From the cell containing the given text, extract its center point as [x, y] coordinate. 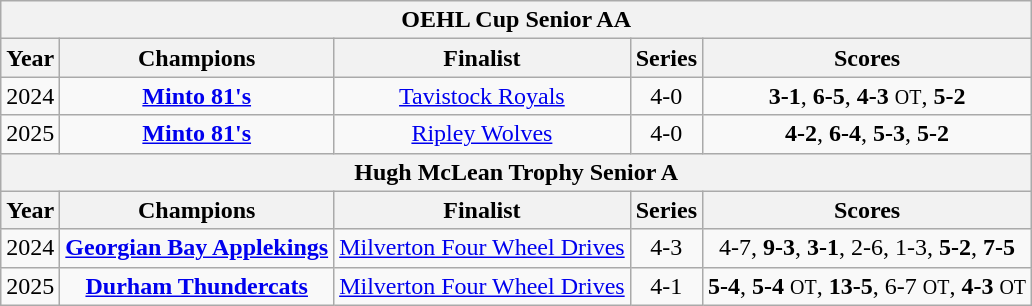
3-1, 6-5, 4-3 OT, 5-2 [868, 96]
4-1 [666, 286]
4-2, 6-4, 5-3, 5-2 [868, 134]
Hugh McLean Trophy Senior A [516, 172]
4-3 [666, 248]
Durham Thundercats [197, 286]
5-4, 5-4 OT, 13-5, 6-7 OT, 4-3 OT [868, 286]
OEHL Cup Senior AA [516, 20]
Tavistock Royals [482, 96]
Georgian Bay Applekings [197, 248]
Ripley Wolves [482, 134]
4-7, 9-3, 3-1, 2-6, 1-3, 5-2, 7-5 [868, 248]
